Return [X, Y] of the center of cell containing provided text 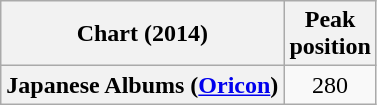
Peak position [330, 34]
280 [330, 85]
Chart (2014) [142, 34]
Japanese Albums (Oricon) [142, 85]
